Output the [x, y] coordinate of the center of the cell containing the given text.  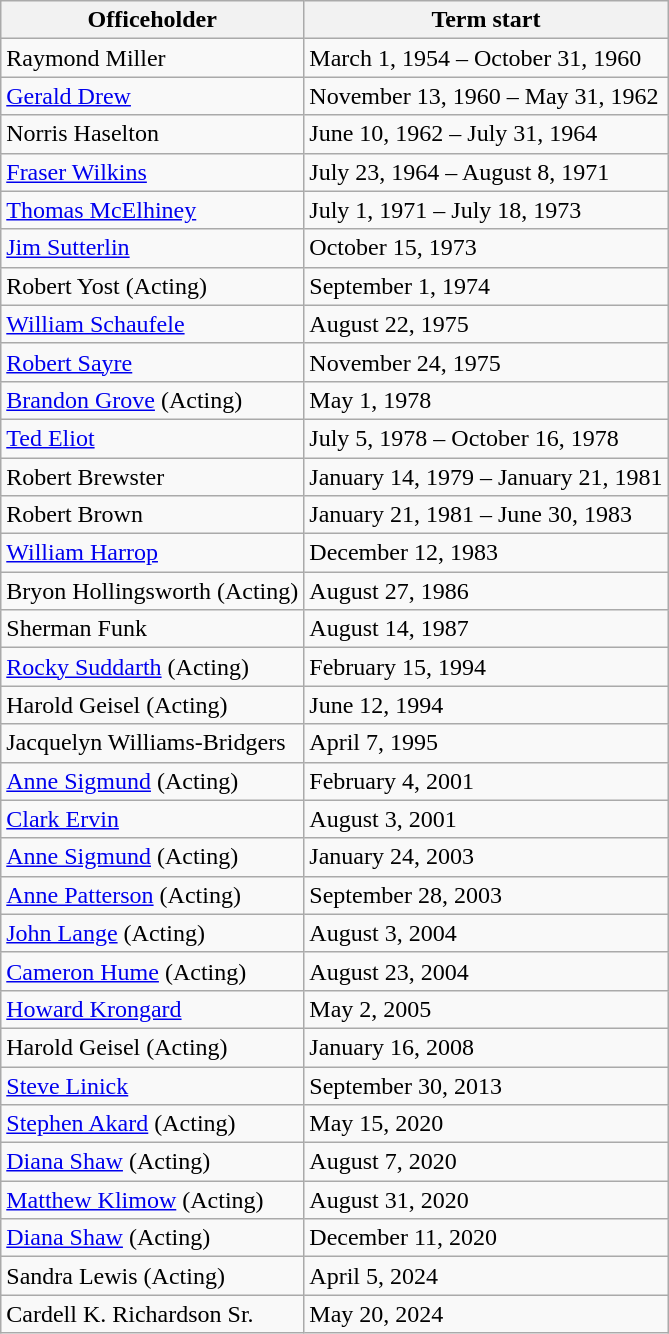
Rocky Suddarth (Acting) [152, 667]
August 7, 2020 [486, 1162]
Steve Linick [152, 1085]
Raymond Miller [152, 58]
September 28, 2003 [486, 895]
Officeholder [152, 20]
August 14, 1987 [486, 629]
July 23, 1964 – August 8, 1971 [486, 172]
June 12, 1994 [486, 705]
Jim Sutterlin [152, 248]
May 15, 2020 [486, 1124]
Norris Haselton [152, 134]
Gerald Drew [152, 96]
January 14, 1979 – January 21, 1981 [486, 477]
Cardell K. Richardson Sr. [152, 1314]
November 24, 1975 [486, 362]
Cameron Hume (Acting) [152, 971]
Robert Brewster [152, 477]
Fraser Wilkins [152, 172]
February 15, 1994 [486, 667]
April 7, 1995 [486, 743]
Ted Eliot [152, 438]
February 4, 2001 [486, 781]
May 20, 2024 [486, 1314]
Robert Brown [152, 515]
August 3, 2004 [486, 933]
January 16, 2008 [486, 1047]
March 1, 1954 – October 31, 1960 [486, 58]
January 21, 1981 – June 30, 1983 [486, 515]
Clark Ervin [152, 819]
John Lange (Acting) [152, 933]
William Harrop [152, 553]
Howard Krongard [152, 1009]
December 11, 2020 [486, 1238]
August 31, 2020 [486, 1200]
Sherman Funk [152, 629]
September 30, 2013 [486, 1085]
May 1, 1978 [486, 400]
Stephen Akard (Acting) [152, 1124]
April 5, 2024 [486, 1276]
December 12, 1983 [486, 553]
January 24, 2003 [486, 857]
Robert Yost (Acting) [152, 286]
William Schaufele [152, 324]
August 27, 1986 [486, 591]
Term start [486, 20]
September 1, 1974 [486, 286]
July 5, 1978 – October 16, 1978 [486, 438]
Robert Sayre [152, 362]
October 15, 1973 [486, 248]
May 2, 2005 [486, 1009]
Thomas McElhiney [152, 210]
August 3, 2001 [486, 819]
August 22, 1975 [486, 324]
Jacquelyn Williams-Bridgers [152, 743]
Bryon Hollingsworth (Acting) [152, 591]
August 23, 2004 [486, 971]
Anne Patterson (Acting) [152, 895]
Sandra Lewis (Acting) [152, 1276]
July 1, 1971 – July 18, 1973 [486, 210]
November 13, 1960 – May 31, 1962 [486, 96]
Brandon Grove (Acting) [152, 400]
Matthew Klimow (Acting) [152, 1200]
June 10, 1962 – July 31, 1964 [486, 134]
